Output the (x, y) coordinate of the center of the cell containing the given text.  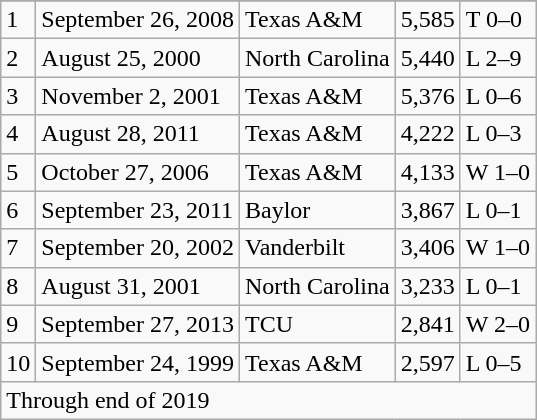
9 (18, 324)
4,133 (428, 172)
5,440 (428, 58)
3,233 (428, 286)
August 25, 2000 (138, 58)
October 27, 2006 (138, 172)
September 20, 2002 (138, 248)
2 (18, 58)
5,376 (428, 96)
November 2, 2001 (138, 96)
L 2–9 (498, 58)
4,222 (428, 134)
August 28, 2011 (138, 134)
2,841 (428, 324)
5 (18, 172)
September 26, 2008 (138, 20)
6 (18, 210)
2,597 (428, 362)
Vanderbilt (318, 248)
4 (18, 134)
September 27, 2013 (138, 324)
Through end of 2019 (268, 400)
L 0–5 (498, 362)
L 0–3 (498, 134)
W 2–0 (498, 324)
3 (18, 96)
3,867 (428, 210)
September 23, 2011 (138, 210)
Baylor (318, 210)
T 0–0 (498, 20)
August 31, 2001 (138, 286)
1 (18, 20)
7 (18, 248)
3,406 (428, 248)
TCU (318, 324)
L 0–6 (498, 96)
September 24, 1999 (138, 362)
8 (18, 286)
5,585 (428, 20)
10 (18, 362)
